From the cell containing the given text, extract its center point as (x, y) coordinate. 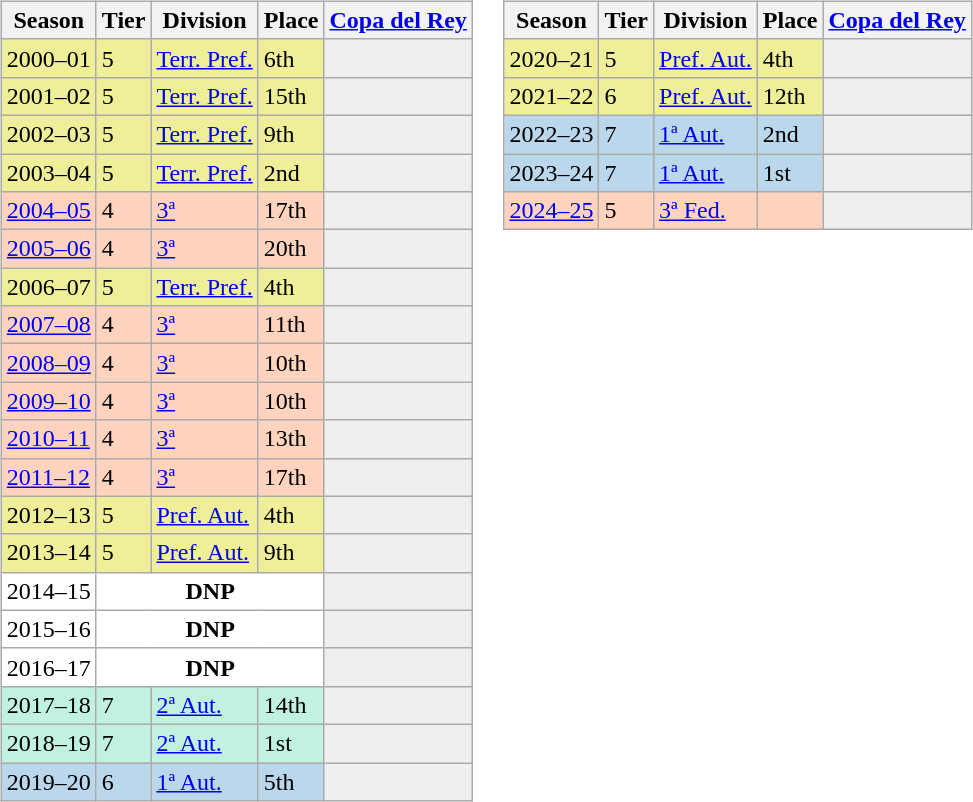
2022–23 (552, 134)
2014–15 (48, 591)
5th (291, 781)
2000–01 (48, 58)
2003–04 (48, 173)
2004–05 (48, 211)
2021–22 (552, 96)
2007–08 (48, 325)
6th (291, 58)
14th (291, 705)
13th (291, 439)
2020–21 (552, 58)
2001–02 (48, 96)
2002–03 (48, 134)
2017–18 (48, 705)
3ª Fed. (706, 211)
2018–19 (48, 743)
20th (291, 249)
15th (291, 96)
2023–24 (552, 173)
2011–12 (48, 477)
2005–06 (48, 249)
2006–07 (48, 287)
12th (790, 96)
2024–25 (552, 211)
2010–11 (48, 439)
2009–10 (48, 401)
11th (291, 325)
2016–17 (48, 667)
2013–14 (48, 553)
2019–20 (48, 781)
2015–16 (48, 629)
2012–13 (48, 515)
2008–09 (48, 363)
